For the text-containing cell, return its midpoint in (x, y) coordinate format. 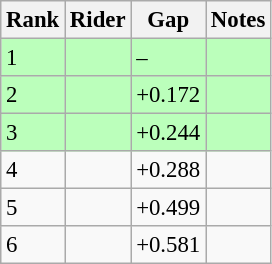
4 (33, 170)
2 (33, 95)
+0.581 (168, 245)
Rank (33, 20)
+0.499 (168, 208)
3 (33, 133)
6 (33, 245)
– (168, 58)
Notes (238, 20)
+0.244 (168, 133)
Rider (98, 20)
+0.172 (168, 95)
Gap (168, 20)
1 (33, 58)
5 (33, 208)
+0.288 (168, 170)
